Return [X, Y] of the center of cell containing provided text 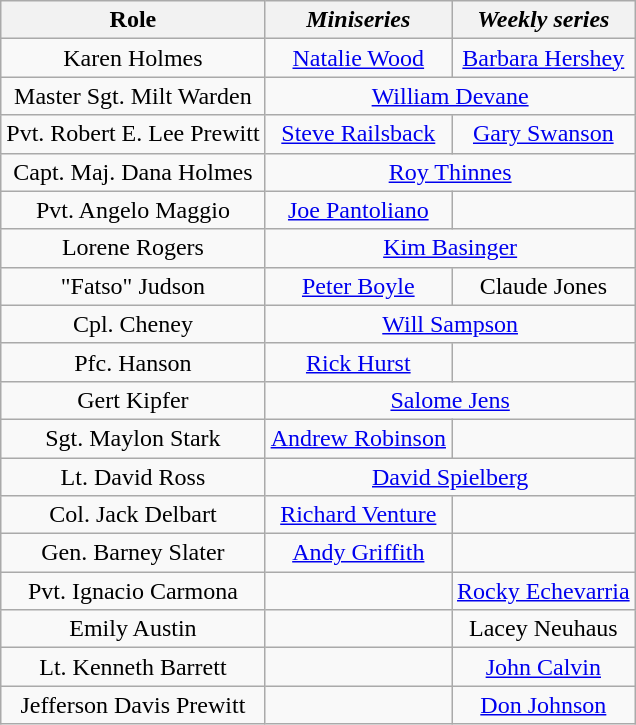
Steve Railsback [358, 134]
Sgt. Maylon Stark [133, 438]
Barbara Hershey [544, 58]
Pfc. Hanson [133, 362]
Lorene Rogers [133, 248]
Capt. Maj. Dana Holmes [133, 172]
Col. Jack Delbart [133, 515]
Cpl. Cheney [133, 324]
Rick Hurst [358, 362]
William Devane [450, 96]
"Fatso" Judson [133, 286]
Andy Griffith [358, 553]
Pvt. Angelo Maggio [133, 210]
Andrew Robinson [358, 438]
Jefferson Davis Prewitt [133, 705]
Gen. Barney Slater [133, 553]
Salome Jens [450, 400]
Miniseries [358, 20]
Karen Holmes [133, 58]
Claude Jones [544, 286]
David Spielberg [450, 477]
Role [133, 20]
Kim Basinger [450, 248]
Don Johnson [544, 705]
John Calvin [544, 667]
Pvt. Ignacio Carmona [133, 591]
Master Sgt. Milt Warden [133, 96]
Joe Pantoliano [358, 210]
Natalie Wood [358, 58]
Pvt. Robert E. Lee Prewitt [133, 134]
Peter Boyle [358, 286]
Lt. David Ross [133, 477]
Gert Kipfer [133, 400]
Will Sampson [450, 324]
Richard Venture [358, 515]
Roy Thinnes [450, 172]
Weekly series [544, 20]
Lacey Neuhaus [544, 629]
Gary Swanson [544, 134]
Emily Austin [133, 629]
Lt. Kenneth Barrett [133, 667]
Rocky Echevarria [544, 591]
